Capture the cell that displays the provided text and extract its (x, y) central coordinate. 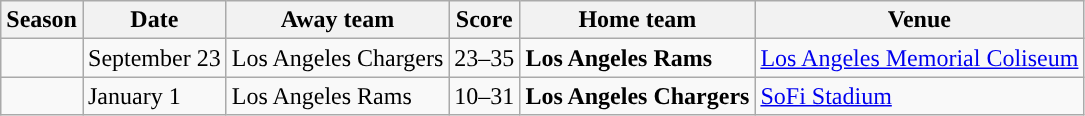
January 1 (154, 96)
Date (154, 20)
Away team (338, 20)
September 23 (154, 58)
Los Angeles Memorial Coliseum (920, 58)
Score (484, 20)
23–35 (484, 58)
Venue (920, 20)
10–31 (484, 96)
Home team (638, 20)
SoFi Stadium (920, 96)
Season (42, 20)
